Scan for the cell matching the given text and deliver its (x, y) coordinate at center. 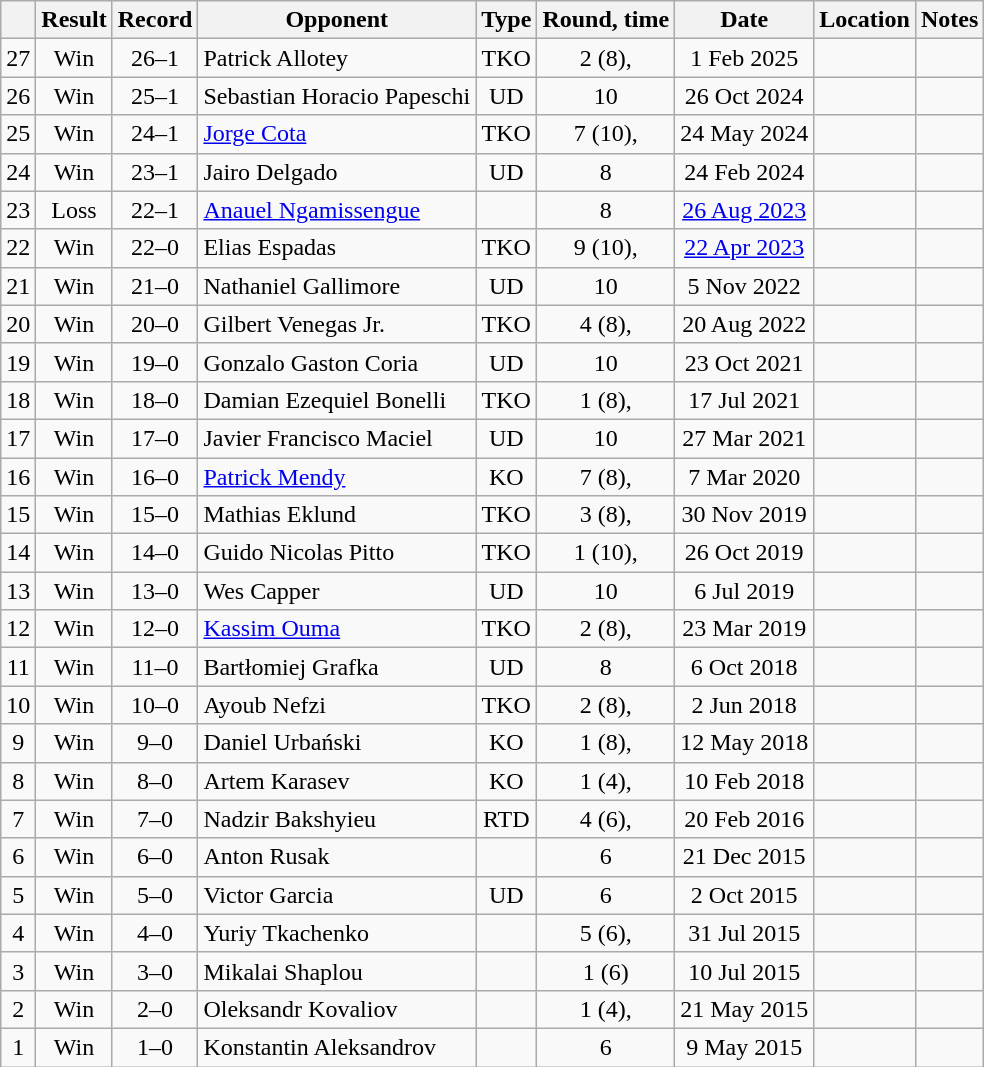
26–1 (155, 58)
23 Mar 2019 (744, 629)
Elias Espadas (337, 248)
24–1 (155, 134)
Mikalai Shaplou (337, 971)
4 (6), (606, 819)
17–0 (155, 438)
6–0 (155, 857)
Yuriy Tkachenko (337, 933)
9 May 2015 (744, 1047)
14 (18, 553)
17 Jul 2021 (744, 400)
Result (74, 20)
22 Apr 2023 (744, 248)
2 (18, 1009)
16 (18, 477)
9 (10), (606, 248)
4–0 (155, 933)
5–0 (155, 895)
RTD (506, 819)
Gonzalo Gaston Coria (337, 362)
Konstantin Aleksandrov (337, 1047)
25 (18, 134)
22 (18, 248)
Jorge Cota (337, 134)
11–0 (155, 667)
Record (155, 20)
10 Jul 2015 (744, 971)
3 (18, 971)
19–0 (155, 362)
6 Jul 2019 (744, 591)
3–0 (155, 971)
Patrick Allotey (337, 58)
5 (18, 895)
26 Oct 2024 (744, 96)
7–0 (155, 819)
15–0 (155, 515)
1 (10), (606, 553)
21 (18, 286)
Loss (74, 210)
Artem Karasev (337, 781)
31 Jul 2015 (744, 933)
1–0 (155, 1047)
Jairo Delgado (337, 172)
2–0 (155, 1009)
10 Feb 2018 (744, 781)
19 (18, 362)
12 May 2018 (744, 743)
22–1 (155, 210)
24 Feb 2024 (744, 172)
15 (18, 515)
1 (6) (606, 971)
27 (18, 58)
Gilbert Venegas Jr. (337, 324)
Notes (949, 20)
21–0 (155, 286)
7 (18, 819)
7 (8), (606, 477)
Ayoub Nefzi (337, 705)
Anauel Ngamissengue (337, 210)
Guido Nicolas Pitto (337, 553)
24 May 2024 (744, 134)
Wes Capper (337, 591)
4 (8), (606, 324)
7 Mar 2020 (744, 477)
Victor Garcia (337, 895)
26 Oct 2019 (744, 553)
13–0 (155, 591)
26 Aug 2023 (744, 210)
Daniel Urbański (337, 743)
12 (18, 629)
18–0 (155, 400)
20 Aug 2022 (744, 324)
7 (10), (606, 134)
21 Dec 2015 (744, 857)
Type (506, 20)
8–0 (155, 781)
Sebastian Horacio Papeschi (337, 96)
13 (18, 591)
14–0 (155, 553)
3 (8), (606, 515)
5 (6), (606, 933)
1 Feb 2025 (744, 58)
20 (18, 324)
23 Oct 2021 (744, 362)
16–0 (155, 477)
2 Oct 2015 (744, 895)
Bartłomiej Grafka (337, 667)
6 Oct 2018 (744, 667)
Nathaniel Gallimore (337, 286)
2 Jun 2018 (744, 705)
30 Nov 2019 (744, 515)
20–0 (155, 324)
Nadzir Bakshyieu (337, 819)
24 (18, 172)
4 (18, 933)
23–1 (155, 172)
Javier Francisco Maciel (337, 438)
Oleksandr Kovaliov (337, 1009)
17 (18, 438)
Damian Ezequiel Bonelli (337, 400)
12–0 (155, 629)
1 (18, 1047)
23 (18, 210)
21 May 2015 (744, 1009)
11 (18, 667)
Patrick Mendy (337, 477)
Location (865, 20)
Opponent (337, 20)
25–1 (155, 96)
18 (18, 400)
9 (18, 743)
Round, time (606, 20)
Anton Rusak (337, 857)
Date (744, 20)
22–0 (155, 248)
Mathias Eklund (337, 515)
5 Nov 2022 (744, 286)
Kassim Ouma (337, 629)
26 (18, 96)
9–0 (155, 743)
27 Mar 2021 (744, 438)
20 Feb 2016 (744, 819)
10–0 (155, 705)
